Identify which cell holds the provided text, then report its [X, Y] central coordinate. 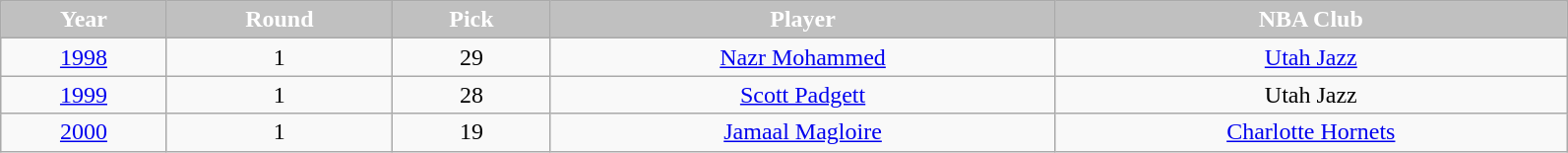
NBA Club [1311, 20]
1999 [84, 95]
Pick [472, 20]
2000 [84, 132]
Round [280, 20]
Year [84, 20]
Charlotte Hornets [1311, 132]
Jamaal Magloire [802, 132]
Player [802, 20]
Scott Padgett [802, 95]
Nazr Mohammed [802, 57]
1998 [84, 57]
28 [472, 95]
19 [472, 132]
29 [472, 57]
